Detect which cell encompasses the target text, then output its [x, y] center coordinate. 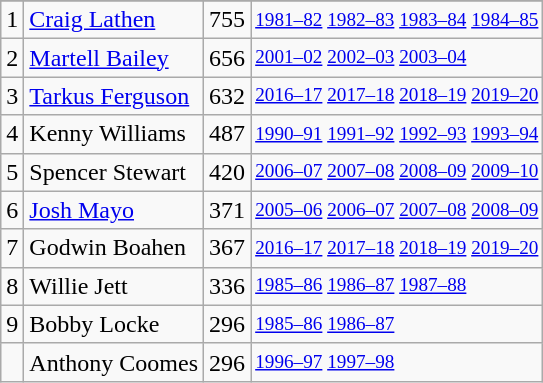
Bobby Locke [114, 324]
8 [12, 286]
336 [228, 286]
1985–86 1986–87 [397, 324]
1996–97 1997–98 [397, 362]
4 [12, 134]
Kenny Williams [114, 134]
656 [228, 58]
367 [228, 248]
3 [12, 96]
9 [12, 324]
7 [12, 248]
Josh Mayo [114, 210]
2005–06 2006–07 2007–08 2008–09 [397, 210]
2001–02 2002–03 2003–04 [397, 58]
487 [228, 134]
Craig Lathen [114, 20]
1985–86 1986–87 1987–88 [397, 286]
Godwin Boahen [114, 248]
1990–91 1991–92 1992–93 1993–94 [397, 134]
Tarkus Ferguson [114, 96]
1 [12, 20]
Spencer Stewart [114, 172]
2006–07 2007–08 2008–09 2009–10 [397, 172]
632 [228, 96]
Willie Jett [114, 286]
Martell Bailey [114, 58]
1981–82 1982–83 1983–84 1984–85 [397, 20]
420 [228, 172]
371 [228, 210]
5 [12, 172]
2 [12, 58]
Anthony Coomes [114, 362]
6 [12, 210]
755 [228, 20]
